Return the [x, y] coordinate for the center point of the cell that contains the specified text.  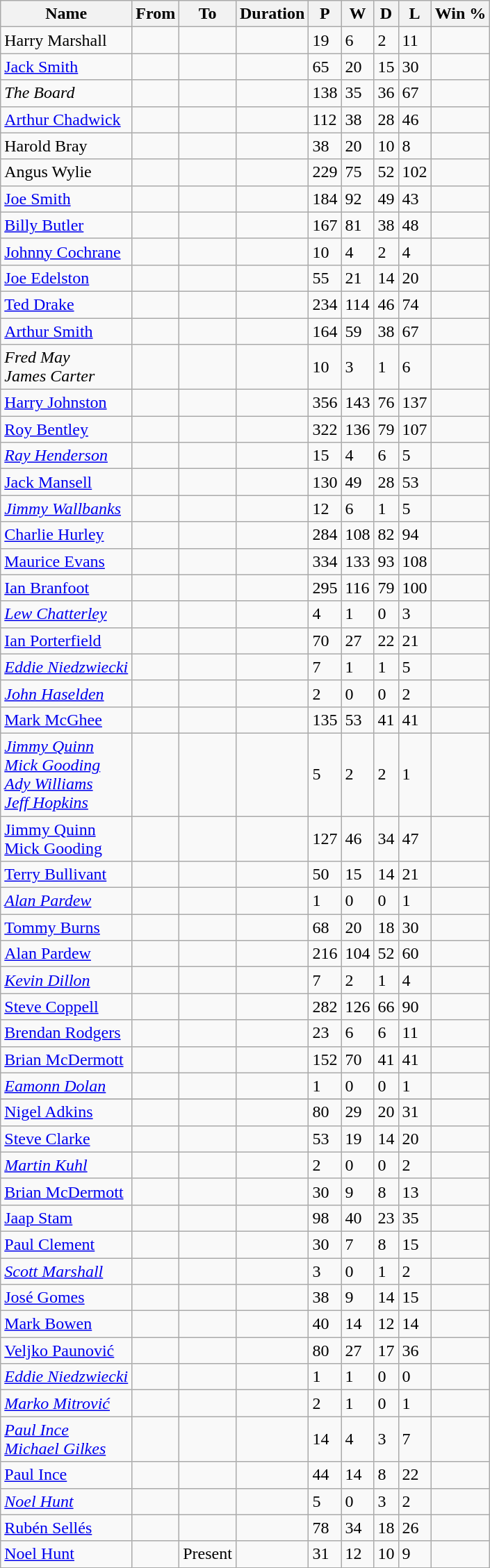
44 [325, 1475]
Veljko Paunović [67, 1351]
Ray Henderson [67, 456]
216 [325, 954]
100 [414, 588]
Jack Smith [67, 67]
60 [414, 954]
26 [414, 1528]
Scott Marshall [67, 1271]
Eamonn Dolan [67, 1086]
65 [325, 67]
334 [325, 561]
17 [386, 1351]
Charlie Hurley [67, 535]
102 [414, 172]
Rubén Sellés [67, 1528]
Maurice Evans [67, 561]
107 [414, 429]
Brendan Rodgers [67, 1033]
Win % [460, 14]
Fred MayJames Carter [67, 367]
Ian Porterfield [67, 641]
50 [325, 875]
Joe Smith [67, 199]
68 [325, 927]
93 [386, 561]
Harry Marshall [67, 40]
47 [414, 838]
282 [325, 1007]
Johnny Cochrane [67, 251]
81 [357, 225]
José Gomes [67, 1298]
48 [414, 225]
Tommy Burns [67, 927]
Kevin Dillon [67, 980]
Martin Kuhl [67, 1165]
135 [325, 720]
Roy Bentley [67, 429]
90 [414, 1007]
98 [325, 1218]
130 [325, 482]
116 [357, 588]
356 [325, 403]
136 [357, 429]
W [357, 14]
Jimmy Wallbanks [67, 509]
Jimmy Quinn Mick Gooding [67, 838]
Mark Bowen [67, 1324]
78 [325, 1528]
Arthur Chadwick [67, 119]
164 [325, 331]
112 [325, 119]
From [156, 14]
284 [325, 535]
Duration [272, 14]
29 [357, 1112]
184 [325, 199]
114 [357, 304]
126 [357, 1007]
Jaap Stam [67, 1218]
138 [325, 93]
Ted Drake [67, 304]
Billy Butler [67, 225]
Present [208, 1554]
74 [414, 304]
Arthur Smith [67, 331]
13 [414, 1191]
43 [414, 199]
82 [386, 535]
Lew Chatterley [67, 614]
Ian Branfoot [67, 588]
Name [67, 14]
94 [414, 535]
137 [414, 403]
Steve Clarke [67, 1139]
55 [325, 278]
127 [325, 838]
152 [325, 1059]
Paul Ince [67, 1475]
D [386, 14]
Mark McGhee [67, 720]
133 [357, 561]
Joe Edelston [67, 278]
295 [325, 588]
76 [386, 403]
John Haselden [67, 693]
322 [325, 429]
L [414, 14]
Paul Ince Michael Gilkes [67, 1439]
Paul Clement [67, 1244]
75 [357, 172]
229 [325, 172]
Terry Bullivant [67, 875]
66 [386, 1007]
Marko Mitrović [67, 1403]
Harry Johnston [67, 403]
P [325, 14]
234 [325, 304]
Steve Coppell [67, 1007]
Harold Bray [67, 146]
Jack Mansell [67, 482]
Nigel Adkins [67, 1112]
To [208, 14]
92 [357, 199]
104 [357, 954]
167 [325, 225]
Angus Wylie [67, 172]
59 [357, 331]
The Board [67, 93]
143 [357, 403]
Jimmy Quinn Mick Gooding Ady Williams Jeff Hopkins [67, 774]
